Search for the cell housing the specified text and yield its (x, y) center coordinate. 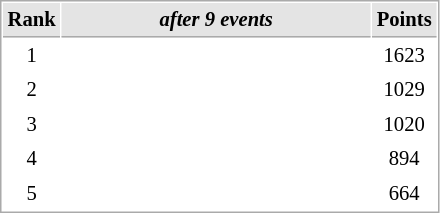
2 (32, 90)
1029 (404, 90)
664 (404, 194)
after 9 events (216, 20)
3 (32, 124)
5 (32, 194)
1 (32, 56)
1020 (404, 124)
1623 (404, 56)
894 (404, 158)
4 (32, 158)
Points (404, 20)
Rank (32, 20)
